Return (X, Y) of the center of cell containing provided text 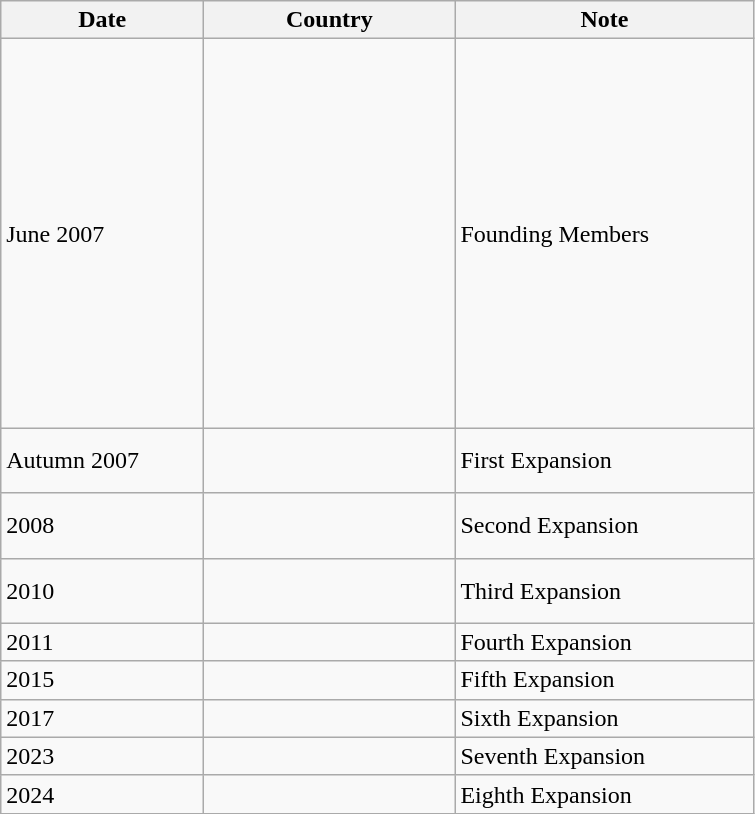
2011 (102, 642)
Country (330, 20)
Second Expansion (604, 526)
Sixth Expansion (604, 718)
2015 (102, 680)
Founding Members (604, 234)
First Expansion (604, 460)
Fifth Expansion (604, 680)
2010 (102, 590)
2024 (102, 794)
2017 (102, 718)
Date (102, 20)
Seventh Expansion (604, 756)
2023 (102, 756)
Third Expansion (604, 590)
Eighth Expansion (604, 794)
Fourth Expansion (604, 642)
Autumn 2007 (102, 460)
June 2007 (102, 234)
2008 (102, 526)
Note (604, 20)
